Capture the cell that displays the provided text and extract its (X, Y) central coordinate. 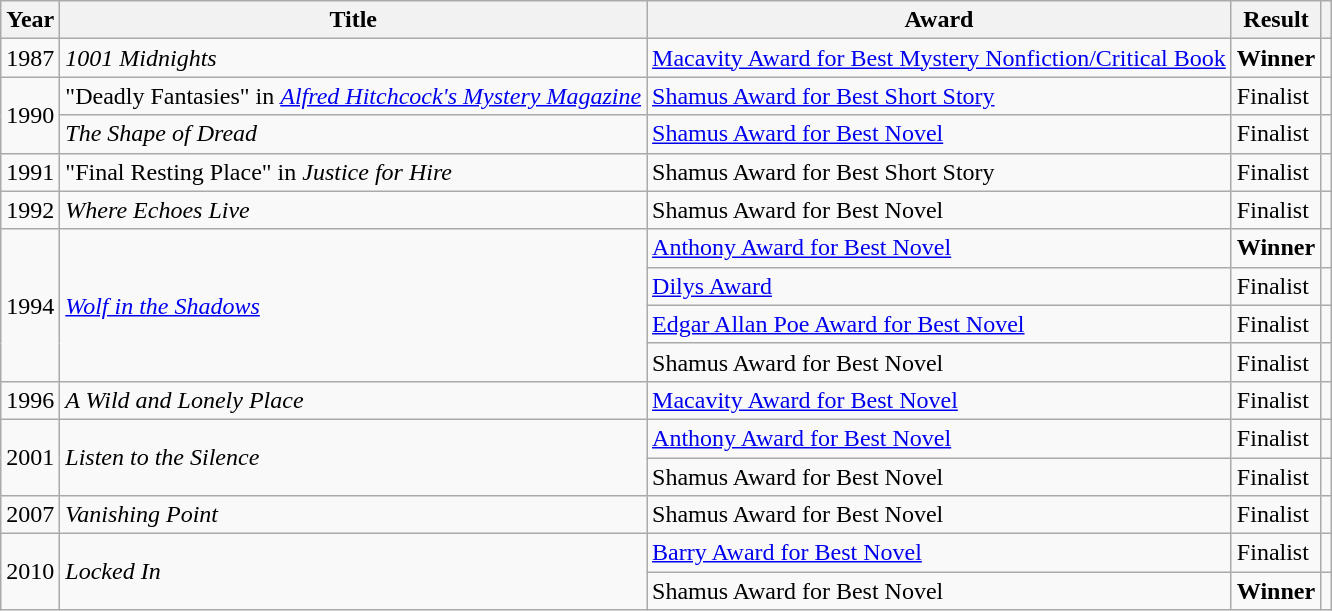
Dilys Award (940, 286)
Wolf in the Shadows (354, 305)
Title (354, 20)
1990 (30, 115)
"Deadly Fantasies" in Alfred Hitchcock's Mystery Magazine (354, 96)
1001 Midnights (354, 58)
"Final Resting Place" in Justice for Hire (354, 172)
Result (1276, 20)
Barry Award for Best Novel (940, 553)
Listen to the Silence (354, 457)
2001 (30, 457)
Macavity Award for Best Mystery Nonfiction/Critical Book (940, 58)
Year (30, 20)
Award (940, 20)
Macavity Award for Best Novel (940, 400)
1991 (30, 172)
1996 (30, 400)
2010 (30, 572)
A Wild and Lonely Place (354, 400)
1994 (30, 305)
The Shape of Dread (354, 134)
1987 (30, 58)
Vanishing Point (354, 515)
1992 (30, 210)
Locked In (354, 572)
Edgar Allan Poe Award for Best Novel (940, 324)
Where Echoes Live (354, 210)
2007 (30, 515)
